Return [X, Y] of the center of cell containing provided text 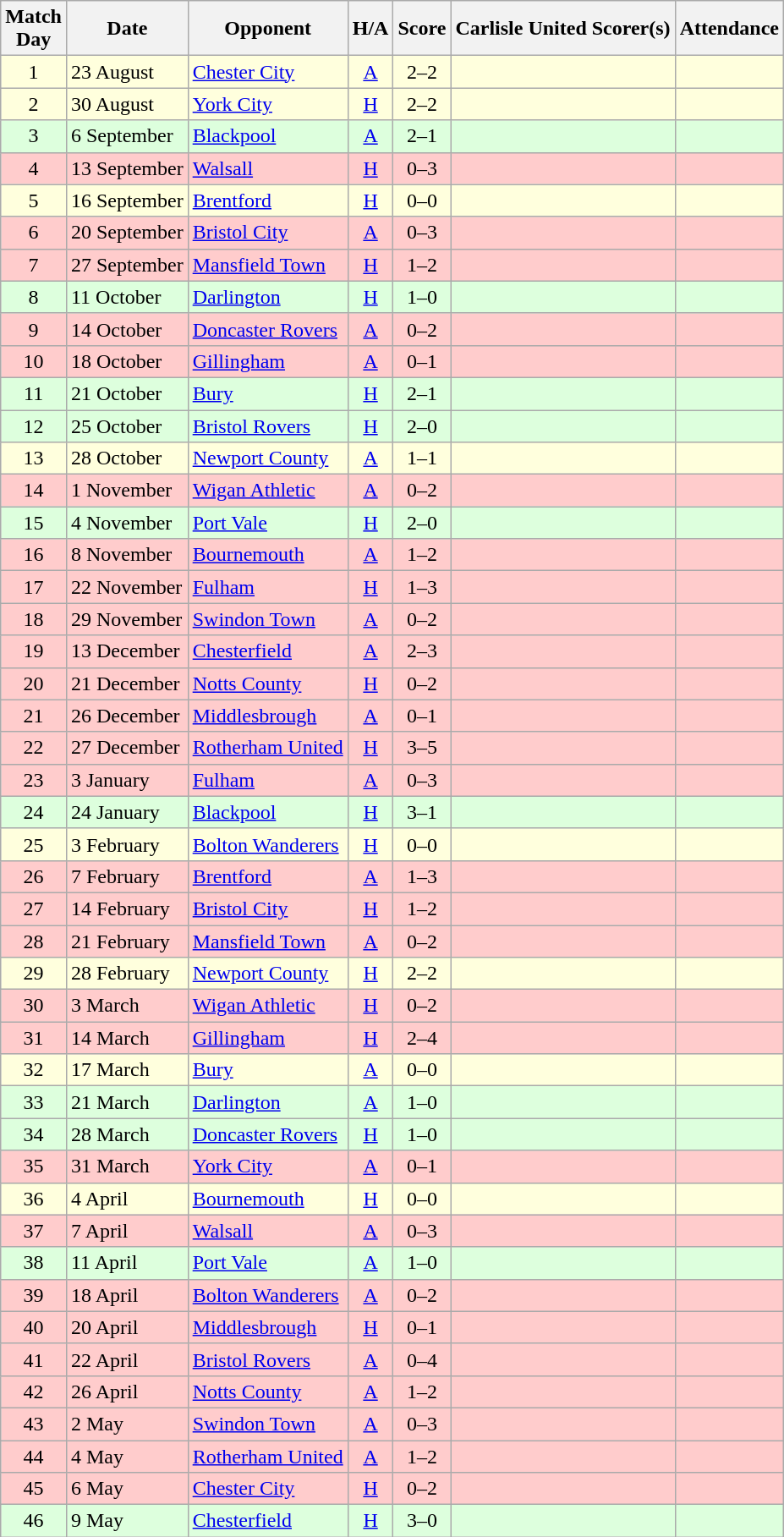
29 November [127, 619]
13 December [127, 651]
13 September [127, 168]
17 [34, 587]
24 [34, 812]
7 [34, 265]
Match Day [34, 29]
10 [34, 361]
Attendance [729, 29]
25 [34, 844]
7 April [127, 1231]
14 February [127, 908]
4 May [127, 1456]
8 [34, 297]
38 [34, 1263]
13 [34, 458]
21 [34, 716]
Date [127, 29]
1 November [127, 491]
3 January [127, 780]
3–0 [422, 1521]
23 August [127, 72]
16 [34, 555]
28 March [127, 1134]
3 March [127, 1006]
4 April [127, 1199]
15 [34, 523]
7 February [127, 876]
9 [34, 329]
36 [34, 1199]
3 [34, 136]
14 [34, 491]
32 [34, 1070]
41 [34, 1359]
21 October [127, 393]
44 [34, 1456]
29 [34, 974]
26 December [127, 716]
31 March [127, 1166]
20 [34, 683]
11 [34, 393]
2–4 [422, 1038]
12 [34, 425]
45 [34, 1489]
3 February [127, 844]
27 [34, 908]
5 [34, 200]
31 [34, 1038]
22 April [127, 1359]
22 [34, 748]
0–4 [422, 1359]
14 March [127, 1038]
34 [34, 1134]
14 October [127, 329]
Score [422, 29]
39 [34, 1295]
18 April [127, 1295]
3–5 [422, 748]
Opponent [267, 29]
21 December [127, 683]
1–1 [422, 458]
46 [34, 1521]
16 September [127, 200]
19 [34, 651]
30 August [127, 104]
6 [34, 233]
11 October [127, 297]
H/A [370, 29]
20 April [127, 1327]
27 December [127, 748]
28 February [127, 974]
6 September [127, 136]
23 [34, 780]
Carlisle United Scorer(s) [563, 29]
3–1 [422, 812]
9 May [127, 1521]
28 October [127, 458]
35 [34, 1166]
8 November [127, 555]
25 October [127, 425]
11 April [127, 1263]
22 November [127, 587]
30 [34, 1006]
21 February [127, 941]
2 [34, 104]
26 [34, 876]
2 May [127, 1424]
28 [34, 941]
26 April [127, 1392]
4 [34, 168]
21 March [127, 1102]
42 [34, 1392]
6 May [127, 1489]
20 September [127, 233]
24 January [127, 812]
37 [34, 1231]
2–3 [422, 651]
4 November [127, 523]
18 [34, 619]
17 March [127, 1070]
43 [34, 1424]
1 [34, 72]
27 September [127, 265]
18 October [127, 361]
33 [34, 1102]
40 [34, 1327]
